Return the [X, Y] coordinate for the center point of the cell that contains the specified text.  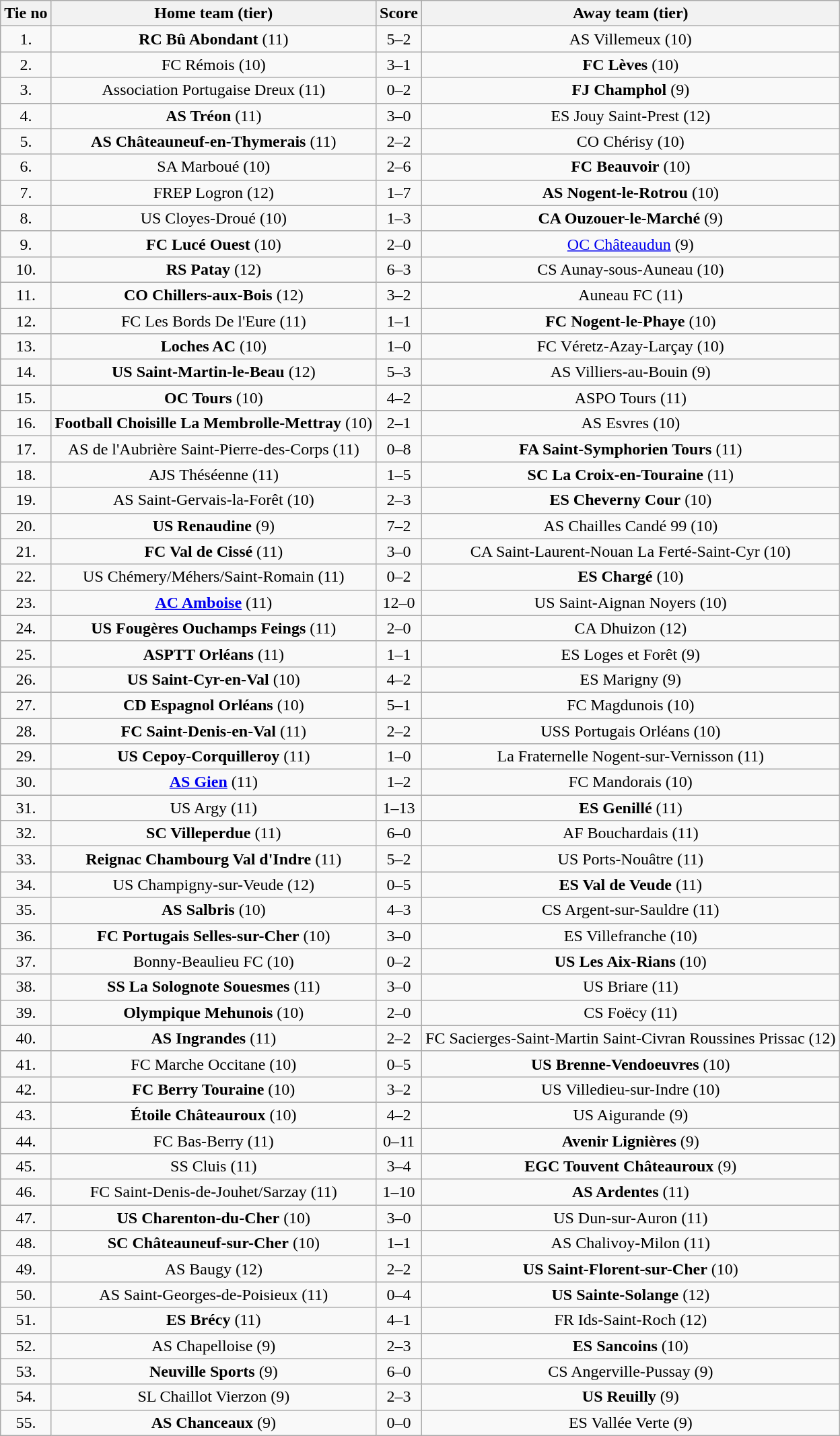
16. [26, 423]
7–2 [399, 526]
SS Cluis (11) [214, 1167]
AJS Théséenne (11) [214, 475]
US Cloyes-Droué (10) [214, 218]
AS Tréon (11) [214, 116]
5. [26, 141]
CS Argent-sur-Sauldre (11) [631, 910]
27. [26, 705]
0–8 [399, 449]
Away team (tier) [631, 13]
8. [26, 218]
AS Villiers-au-Bouin (9) [631, 372]
ES Chargé (10) [631, 577]
28. [26, 730]
54. [26, 1397]
52. [26, 1346]
FC Bas-Berry (11) [214, 1141]
US Ports-Nouâtre (11) [631, 859]
1–3 [399, 218]
30. [26, 782]
34. [26, 885]
AS Ardentes (11) [631, 1192]
CA Saint-Laurent-Nouan La Ferté-Saint-Cyr (10) [631, 551]
US Charenton-du-Cher (10) [214, 1218]
ES Cheverny Cour (10) [631, 500]
47. [26, 1218]
24. [26, 628]
AS Saint-Gervais-la-Forêt (10) [214, 500]
Bonny-Beaulieu FC (10) [214, 961]
26. [26, 679]
CS Foëcy (11) [631, 1013]
40. [26, 1038]
US Argy (11) [214, 808]
48. [26, 1243]
FC Véretz-Azay-Larçay (10) [631, 347]
CO Chérisy (10) [631, 141]
CA Dhuizon (12) [631, 628]
37. [26, 961]
FC Val de Cissé (11) [214, 551]
Association Portugaise Dreux (11) [214, 90]
Olympique Mehunois (10) [214, 1013]
FJ Champhol (9) [631, 90]
25. [26, 654]
SA Marboué (10) [214, 167]
ES Jouy Saint-Prest (12) [631, 116]
22. [26, 577]
AS Nogent-le-Rotrou (10) [631, 193]
19. [26, 500]
US Brenne-Vendoeuvres (10) [631, 1064]
ES Vallée Verte (9) [631, 1423]
AS Salbris (10) [214, 910]
FC Saint-Denis-de-Jouhet/Sarzay (11) [214, 1192]
15. [26, 398]
OC Châteaudun (9) [631, 244]
ES Villefranche (10) [631, 936]
RC Bû Abondant (11) [214, 39]
2–6 [399, 167]
6. [26, 167]
4. [26, 116]
USS Portugais Orléans (10) [631, 730]
ASPTT Orléans (11) [214, 654]
Étoile Châteauroux (10) [214, 1115]
US Briare (11) [631, 987]
0–0 [399, 1423]
Reignac Chambourg Val d'Indre (11) [214, 859]
1–13 [399, 808]
CS Aunay-sous-Auneau (10) [631, 269]
US Chémery/Méhers/Saint-Romain (11) [214, 577]
FC Nogent-le-Phaye (10) [631, 321]
35. [26, 910]
US Renaudine (9) [214, 526]
AS Ingrandes (11) [214, 1038]
FC Mandorais (10) [631, 782]
1–5 [399, 475]
OC Tours (10) [214, 398]
FREP Logron (12) [214, 193]
3–4 [399, 1167]
0–4 [399, 1295]
CS Angerville-Pussay (9) [631, 1371]
US Dun-sur-Auron (11) [631, 1218]
45. [26, 1167]
46. [26, 1192]
AS Gien (11) [214, 782]
Avenir Lignières (9) [631, 1141]
11. [26, 295]
SL Chaillot Vierzon (9) [214, 1397]
FC Berry Touraine (10) [214, 1089]
5–1 [399, 705]
20. [26, 526]
38. [26, 987]
32. [26, 833]
EGC Touvent Châteauroux (9) [631, 1167]
FC Rémois (10) [214, 65]
12–0 [399, 603]
Auneau FC (11) [631, 295]
41. [26, 1064]
AS Baugy (12) [214, 1269]
3. [26, 90]
14. [26, 372]
42. [26, 1089]
10. [26, 269]
53. [26, 1371]
US Reuilly (9) [631, 1397]
ES Val de Veude (11) [631, 885]
US Champigny-sur-Veude (12) [214, 885]
Football Choisille La Membrolle-Mettray (10) [214, 423]
18. [26, 475]
FC Saint-Denis-en-Val (11) [214, 730]
21. [26, 551]
La Fraternelle Nogent-sur-Vernisson (11) [631, 757]
39. [26, 1013]
0–11 [399, 1141]
US Aigurande (9) [631, 1115]
SS La Solognote Souesmes (11) [214, 987]
5–3 [399, 372]
ES Sancoins (10) [631, 1346]
9. [26, 244]
FC Lèves (10) [631, 65]
51. [26, 1320]
44. [26, 1141]
1–2 [399, 782]
FR Ids-Saint-Roch (12) [631, 1320]
AS Châteauneuf-en-Thymerais (11) [214, 141]
US Saint-Martin-le-Beau (12) [214, 372]
FC Beauvoir (10) [631, 167]
Tie no [26, 13]
CD Espagnol Orléans (10) [214, 705]
FC Marche Occitane (10) [214, 1064]
US Fougères Ouchamps Feings (11) [214, 628]
2–1 [399, 423]
US Cepoy-Corquilleroy (11) [214, 757]
AS Esvres (10) [631, 423]
49. [26, 1269]
US Saint-Aignan Noyers (10) [631, 603]
ASPO Tours (11) [631, 398]
AS Chapelloise (9) [214, 1346]
US Villedieu-sur-Indre (10) [631, 1089]
AF Bouchardais (11) [631, 833]
43. [26, 1115]
AS Chanceaux (9) [214, 1423]
3–1 [399, 65]
4–1 [399, 1320]
33. [26, 859]
FC Lucé Ouest (10) [214, 244]
AS Chalivoy-Milon (11) [631, 1243]
1–7 [399, 193]
US Saint-Florent-sur-Cher (10) [631, 1269]
FC Sacierges-Saint-Martin Saint-Civran Roussines Prissac (12) [631, 1038]
29. [26, 757]
AC Amboise (11) [214, 603]
13. [26, 347]
FC Magdunois (10) [631, 705]
AS Chailles Candé 99 (10) [631, 526]
Neuville Sports (9) [214, 1371]
23. [26, 603]
AS Villemeux (10) [631, 39]
US Les Aix-Rians (10) [631, 961]
AS de l'Aubrière Saint-Pierre-des-Corps (11) [214, 449]
36. [26, 936]
AS Saint-Georges-de-Poisieux (11) [214, 1295]
Home team (tier) [214, 13]
RS Patay (12) [214, 269]
7. [26, 193]
ES Genillé (11) [631, 808]
CA Ouzouer-le-Marché (9) [631, 218]
2. [26, 65]
FC Portugais Selles-sur-Cher (10) [214, 936]
50. [26, 1295]
31. [26, 808]
US Saint-Cyr-en-Val (10) [214, 679]
SC Châteauneuf-sur-Cher (10) [214, 1243]
55. [26, 1423]
1. [26, 39]
ES Brécy (11) [214, 1320]
4–3 [399, 910]
17. [26, 449]
Loches AC (10) [214, 347]
ES Loges et Forêt (9) [631, 654]
SC Villeperdue (11) [214, 833]
12. [26, 321]
FC Les Bords De l'Eure (11) [214, 321]
ES Marigny (9) [631, 679]
1–10 [399, 1192]
CO Chillers-aux-Bois (12) [214, 295]
6–3 [399, 269]
US Sainte-Solange (12) [631, 1295]
Score [399, 13]
SC La Croix-en-Touraine (11) [631, 475]
FA Saint-Symphorien Tours (11) [631, 449]
